Search for the cell housing the specified text and yield its [X, Y] center coordinate. 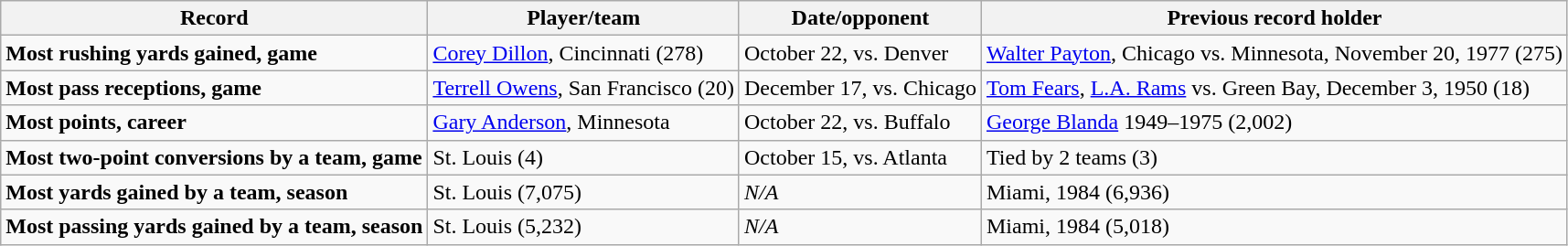
Tied by 2 teams (3) [1275, 157]
St. Louis (5,232) [583, 227]
Most points, career [214, 123]
George Blanda 1949–1975 (2,002) [1275, 123]
Player/team [583, 18]
October 15, vs. Atlanta [859, 157]
St. Louis (7,075) [583, 192]
Date/opponent [859, 18]
Miami, 1984 (6,936) [1275, 192]
Most pass receptions, game [214, 88]
Corey Dillon, Cincinnati (278) [583, 53]
Most yards gained by a team, season [214, 192]
October 22, vs. Denver [859, 53]
Previous record holder [1275, 18]
Gary Anderson, Minnesota [583, 123]
Walter Payton, Chicago vs. Minnesota, November 20, 1977 (275) [1275, 53]
December 17, vs. Chicago [859, 88]
Record [214, 18]
Terrell Owens, San Francisco (20) [583, 88]
October 22, vs. Buffalo [859, 123]
Tom Fears, L.A. Rams vs. Green Bay, December 3, 1950 (18) [1275, 88]
Most rushing yards gained, game [214, 53]
St. Louis (4) [583, 157]
Most two-point conversions by a team, game [214, 157]
Most passing yards gained by a team, season [214, 227]
Miami, 1984 (5,018) [1275, 227]
